From the cell containing the given text, extract its center point as [x, y] coordinate. 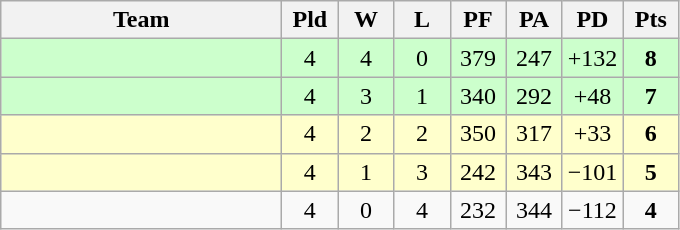
Pts [651, 20]
317 [534, 134]
L [422, 20]
6 [651, 134]
247 [534, 58]
−101 [592, 172]
292 [534, 96]
PF [478, 20]
350 [478, 134]
−112 [592, 210]
Pld [310, 20]
+48 [592, 96]
379 [478, 58]
344 [534, 210]
Team [142, 20]
PD [592, 20]
W [366, 20]
PA [534, 20]
5 [651, 172]
+33 [592, 134]
232 [478, 210]
+132 [592, 58]
242 [478, 172]
7 [651, 96]
8 [651, 58]
343 [534, 172]
340 [478, 96]
